For the text-containing cell, return its midpoint in (X, Y) coordinate format. 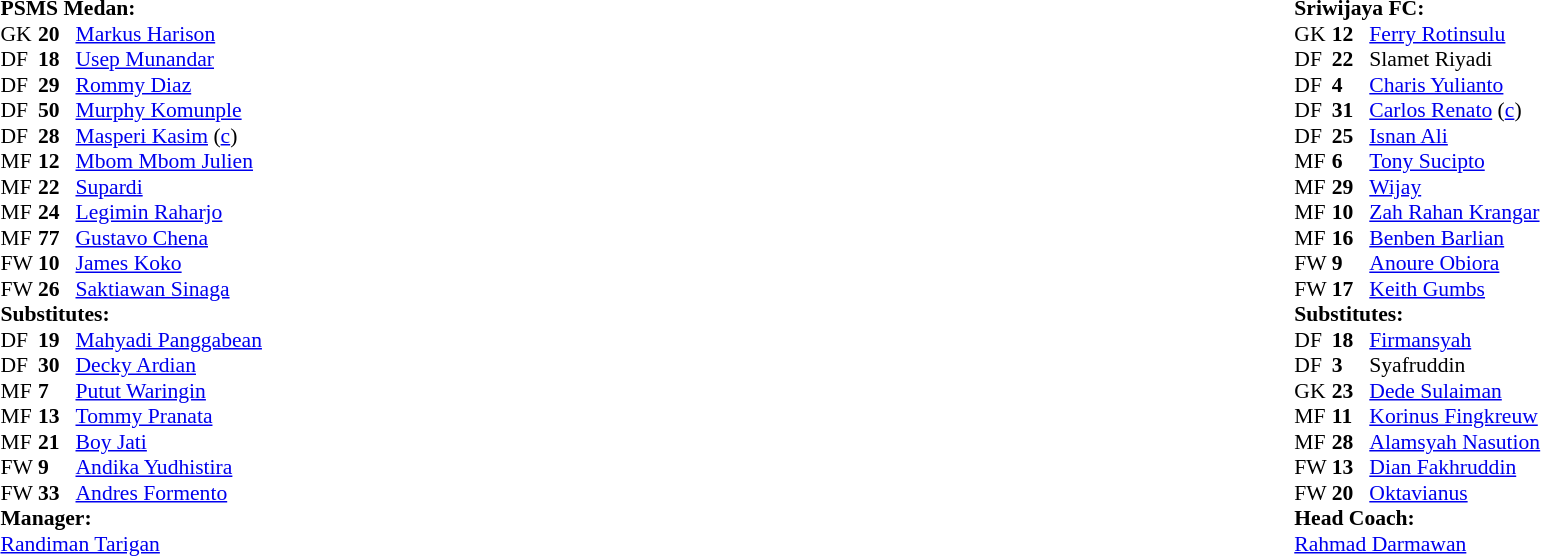
Dede Sulaiman (1454, 391)
26 (57, 289)
Anoure Obiora (1454, 263)
Markus Harison (169, 34)
33 (57, 493)
Firmansyah (1454, 340)
Supardi (169, 187)
Putut Waringin (169, 391)
Saktiawan Sinaga (169, 289)
Decky Ardian (169, 365)
Mahyadi Panggabean (169, 340)
16 (1351, 238)
Murphy Komunple (169, 111)
Carlos Renato (c) (1454, 111)
Isnan Ali (1454, 136)
Oktavianus (1454, 493)
3 (1351, 365)
24 (57, 213)
Zah Rahan Krangar (1454, 213)
Usep Munandar (169, 59)
21 (57, 442)
Head Coach: (1417, 519)
7 (57, 391)
Boy Jati (169, 442)
Slamet Riyadi (1454, 59)
Andres Formento (169, 493)
Tony Sucipto (1454, 161)
Wijay (1454, 187)
4 (1351, 85)
Dian Fakhruddin (1454, 467)
6 (1351, 161)
Korinus Fingkreuw (1454, 417)
Mbom Mbom Julien (169, 161)
11 (1351, 417)
Ferry Rotinsulu (1454, 34)
30 (57, 365)
Manager: (130, 519)
Alamsyah Nasution (1454, 442)
Charis Yulianto (1454, 85)
Andika Yudhistira (169, 467)
Rommy Diaz (169, 85)
Tommy Pranata (169, 417)
Syafruddin (1454, 365)
Legimin Raharjo (169, 213)
Masperi Kasim (c) (169, 136)
19 (57, 340)
Keith Gumbs (1454, 289)
50 (57, 111)
77 (57, 238)
Gustavo Chena (169, 238)
23 (1351, 391)
James Koko (169, 263)
Benben Barlian (1454, 238)
31 (1351, 111)
17 (1351, 289)
25 (1351, 136)
